From the cell containing the given text, extract its center point as (X, Y) coordinate. 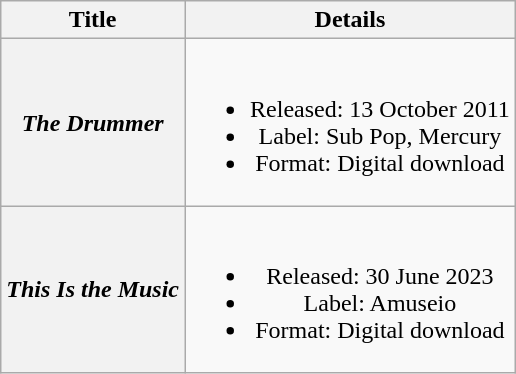
This Is the Music (93, 290)
Details (350, 20)
Title (93, 20)
Released: 13 October 2011Label: Sub Pop, MercuryFormat: Digital download (350, 122)
Released: 30 June 2023Label: AmuseioFormat: Digital download (350, 290)
The Drummer (93, 122)
